Capture the cell that displays the provided text and extract its (X, Y) central coordinate. 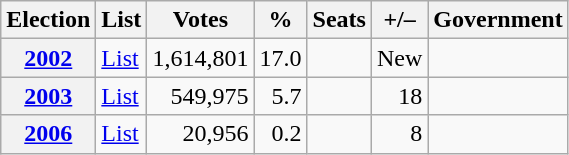
20,956 (200, 134)
Election (48, 20)
17.0 (280, 58)
2002 (48, 58)
2006 (48, 134)
1,614,801 (200, 58)
549,975 (200, 96)
5.7 (280, 96)
Votes (200, 20)
0.2 (280, 134)
% (280, 20)
2003 (48, 96)
8 (399, 134)
+/– (399, 20)
18 (399, 96)
New (399, 58)
Seats (339, 20)
Government (498, 20)
